Identify which cell holds the provided text, then report its [X, Y] central coordinate. 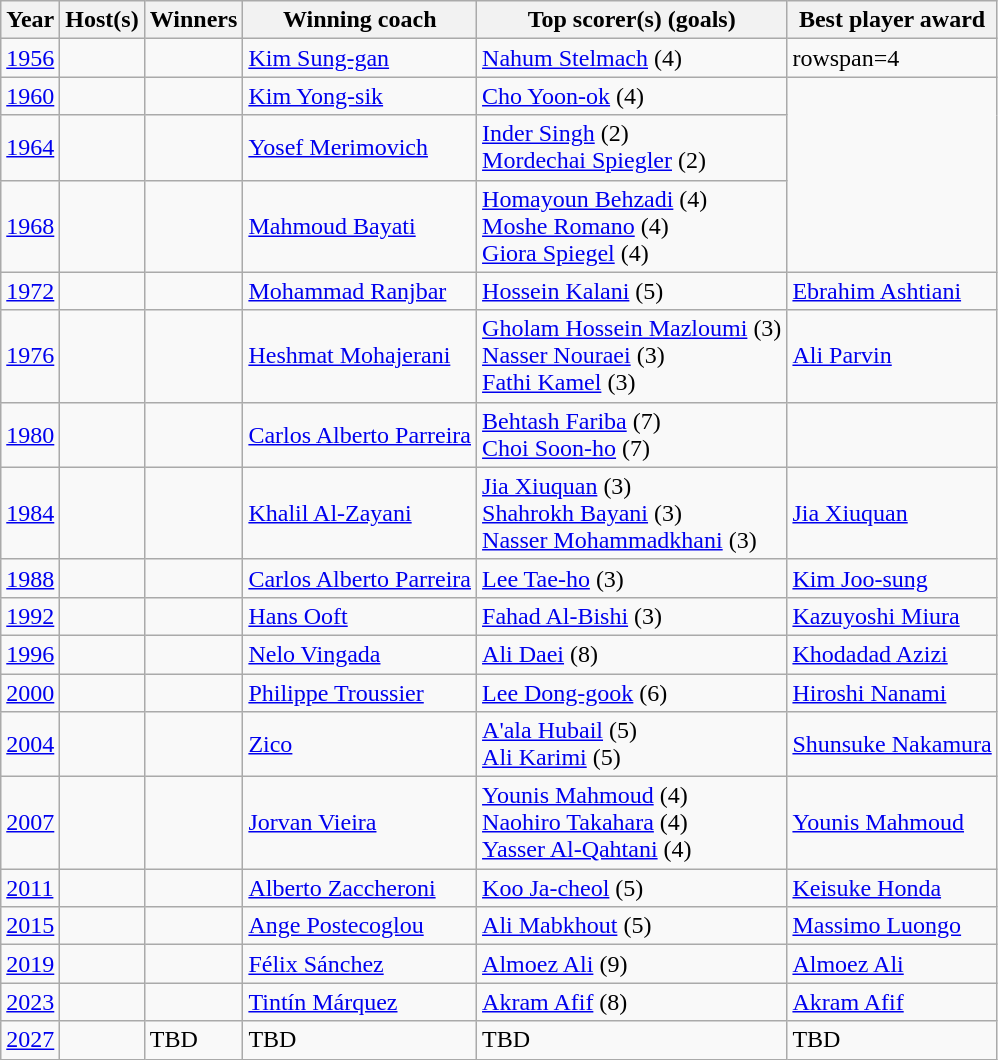
Host(s) [102, 20]
Ali Parvin [892, 356]
Lee Tae-ho (3) [632, 578]
Behtash Fariba (7) Choi Soon-ho (7) [632, 434]
Khodadad Azizi [892, 654]
Mohammad Ranjbar [360, 291]
Ebrahim Ashtiani [892, 291]
Shunsuke Nakamura [892, 744]
Alberto Zaccheroni [360, 888]
Younis Mahmoud (4) Naohiro Takahara (4) Yasser Al-Qahtani (4) [632, 823]
Mahmoud Bayati [360, 226]
Hans Ooft [360, 616]
Cho Yoon-ok (4) [632, 96]
Heshmat Mohajerani [360, 356]
1988 [30, 578]
Kazuyoshi Miura [892, 616]
Winning coach [360, 20]
Jia Xiuquan (3) Shahrokh Bayani (3) Nasser Mohammadkhani (3) [632, 513]
Inder Singh (2) Mordechai Spiegler (2) [632, 148]
Kim Sung-gan [360, 58]
Ali Daei (8) [632, 654]
Akram Afif (8) [632, 1002]
1992 [30, 616]
1964 [30, 148]
Tintín Márquez [360, 1002]
2011 [30, 888]
2000 [30, 693]
Ange Postecoglou [360, 926]
Almoez Ali [892, 964]
Gholam Hossein Mazloumi (3) Nasser Nouraei (3) Fathi Kamel (3) [632, 356]
1976 [30, 356]
2027 [30, 1040]
Kim Yong-sik [360, 96]
1972 [30, 291]
Nahum Stelmach (4) [632, 58]
Khalil Al-Zayani [360, 513]
Kim Joo-sung [892, 578]
Ali Mabkhout (5) [632, 926]
Félix Sánchez [360, 964]
Koo Ja-cheol (5) [632, 888]
Philippe Troussier [360, 693]
Lee Dong-gook (6) [632, 693]
1956 [30, 58]
2004 [30, 744]
Zico [360, 744]
Jia Xiuquan [892, 513]
Top scorer(s) (goals) [632, 20]
Jorvan Vieira [360, 823]
rowspan=4 [892, 58]
Yosef Merimovich [360, 148]
1968 [30, 226]
1960 [30, 96]
Akram Afif [892, 1002]
Homayoun Behzadi (4) Moshe Romano (4) Giora Spiegel (4) [632, 226]
Year [30, 20]
2023 [30, 1002]
Winners [194, 20]
Hossein Kalani (5) [632, 291]
Keisuke Honda [892, 888]
1996 [30, 654]
Almoez Ali (9) [632, 964]
Fahad Al-Bishi (3) [632, 616]
2015 [30, 926]
Nelo Vingada [360, 654]
Best player award [892, 20]
A'ala Hubail (5) Ali Karimi (5) [632, 744]
Hiroshi Nanami [892, 693]
2019 [30, 964]
1984 [30, 513]
Massimo Luongo [892, 926]
Younis Mahmoud [892, 823]
2007 [30, 823]
1980 [30, 434]
